Capture the cell that displays the provided text and extract its (X, Y) central coordinate. 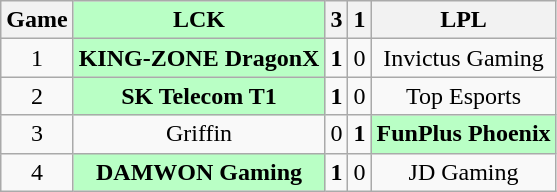
LPL (464, 20)
LCK (199, 20)
Top Esports (464, 96)
4 (37, 172)
FunPlus Phoenix (464, 134)
JD Gaming (464, 172)
KING-ZONE DragonX (199, 58)
Game (37, 20)
SK Telecom T1 (199, 96)
Invictus Gaming (464, 58)
Griffin (199, 134)
DAMWON Gaming (199, 172)
2 (37, 96)
